Locate the cell with the specified text and output its (X, Y) center coordinate. 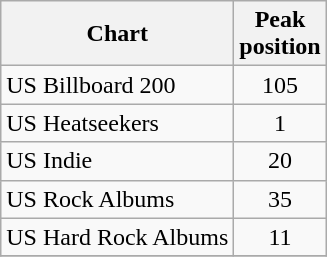
35 (280, 199)
Peakposition (280, 34)
US Rock Albums (118, 199)
US Heatseekers (118, 123)
20 (280, 161)
US Billboard 200 (118, 85)
US Indie (118, 161)
11 (280, 237)
US Hard Rock Albums (118, 237)
105 (280, 85)
1 (280, 123)
Chart (118, 34)
